From the cell containing the given text, extract its center point as [X, Y] coordinate. 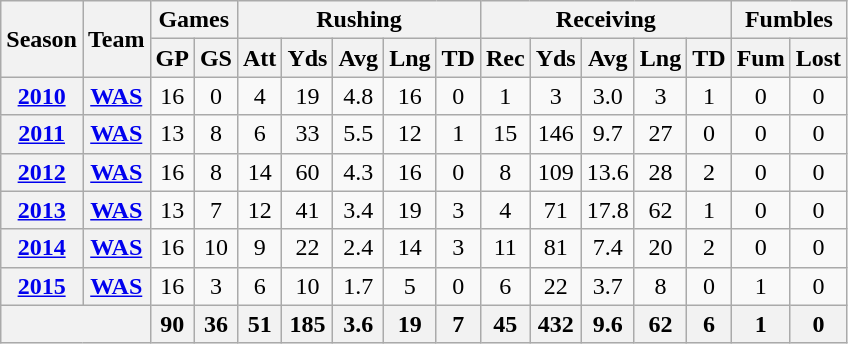
3.0 [608, 96]
Fum [760, 58]
3.4 [358, 210]
36 [216, 324]
28 [660, 172]
60 [308, 172]
81 [556, 248]
1.7 [358, 286]
Receiving [606, 20]
41 [308, 210]
Lost [818, 58]
Rushing [358, 20]
5 [410, 286]
GP [172, 58]
185 [308, 324]
146 [556, 134]
13.6 [608, 172]
71 [556, 210]
9.7 [608, 134]
Att [259, 58]
3.7 [608, 286]
2013 [42, 210]
4.3 [358, 172]
51 [259, 324]
Fumbles [788, 20]
Rec [505, 58]
4.8 [358, 96]
45 [505, 324]
3.6 [358, 324]
432 [556, 324]
33 [308, 134]
2010 [42, 96]
2014 [42, 248]
Team [116, 39]
17.8 [608, 210]
109 [556, 172]
2.4 [358, 248]
9 [259, 248]
2011 [42, 134]
GS [216, 58]
2012 [42, 172]
20 [660, 248]
9.6 [608, 324]
11 [505, 248]
15 [505, 134]
7.4 [608, 248]
Season [42, 39]
5.5 [358, 134]
Games [194, 20]
27 [660, 134]
90 [172, 324]
2015 [42, 286]
